Provide the [X, Y] coordinate of the cell's center where the given text is located.  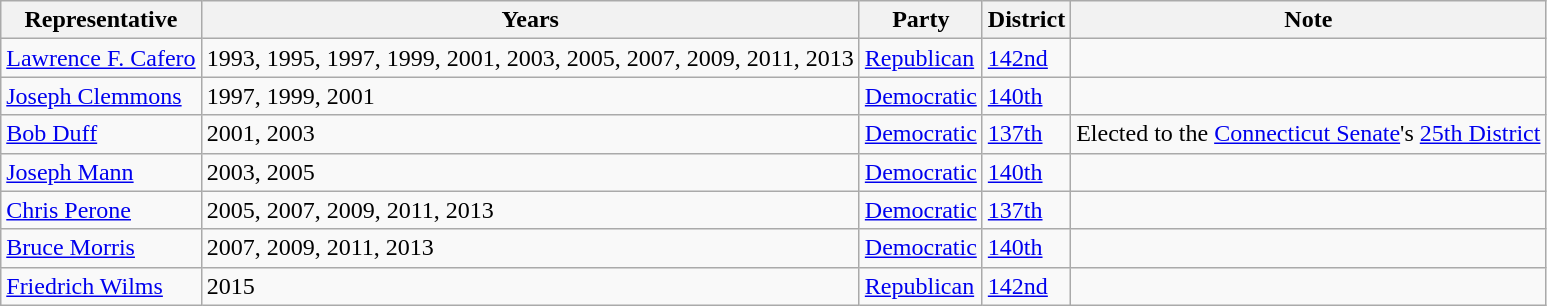
2007, 2009, 2011, 2013 [530, 248]
Bruce Morris [101, 248]
1997, 1999, 2001 [530, 96]
1993, 1995, 1997, 1999, 2001, 2003, 2005, 2007, 2009, 2011, 2013 [530, 58]
Friedrich Wilms [101, 286]
2005, 2007, 2009, 2011, 2013 [530, 210]
Note [1308, 20]
2015 [530, 286]
2001, 2003 [530, 134]
Lawrence F. Cafero [101, 58]
Years [530, 20]
Representative [101, 20]
Elected to the Connecticut Senate's 25th District [1308, 134]
Joseph Clemmons [101, 96]
Party [920, 20]
Chris Perone [101, 210]
Bob Duff [101, 134]
District [1026, 20]
2003, 2005 [530, 172]
Joseph Mann [101, 172]
